Extract the (X, Y) coordinate from the center of the cell holding the provided text.  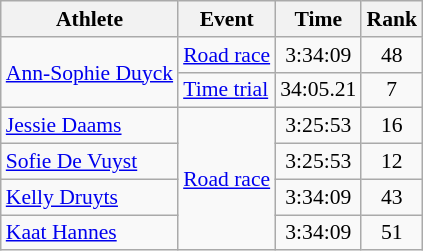
12 (392, 162)
43 (392, 197)
48 (392, 55)
Event (226, 19)
Kaat Hannes (90, 233)
Athlete (90, 19)
51 (392, 233)
Time trial (226, 90)
Kelly Druyts (90, 197)
Rank (392, 19)
Ann-Sophie Duyck (90, 72)
Jessie Daams (90, 126)
34:05.21 (318, 90)
Time (318, 19)
Sofie De Vuyst (90, 162)
7 (392, 90)
16 (392, 126)
